Detect which cell encompasses the target text, then output its [X, Y] center coordinate. 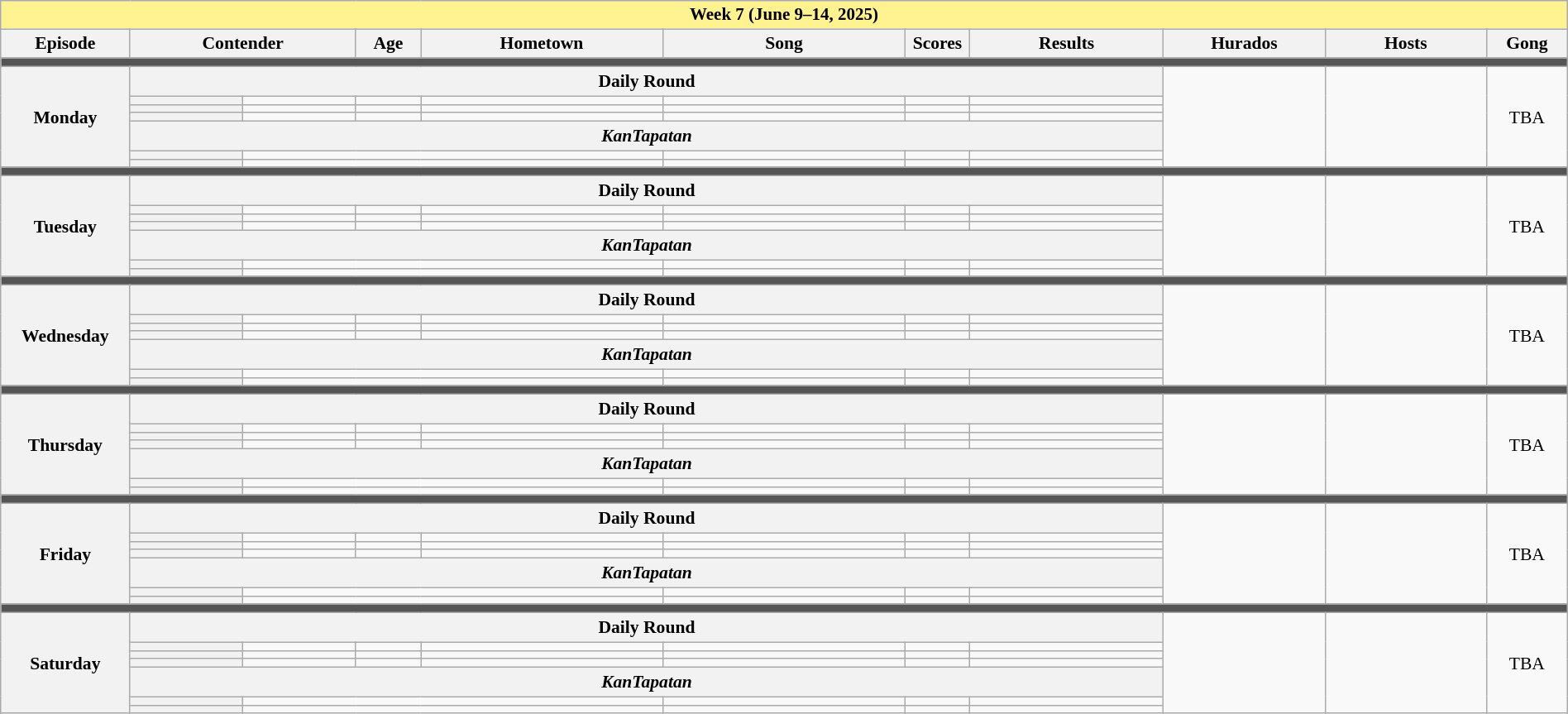
Results [1067, 44]
Week 7 (June 9–14, 2025) [784, 15]
Monday [65, 117]
Hurados [1244, 44]
Episode [65, 44]
Saturday [65, 664]
Hometown [543, 44]
Song [784, 44]
Gong [1527, 44]
Contender [243, 44]
Friday [65, 554]
Hosts [1406, 44]
Scores [937, 44]
Age [388, 44]
Thursday [65, 445]
Tuesday [65, 227]
Wednesday [65, 336]
